Search for the cell housing the specified text and yield its [X, Y] center coordinate. 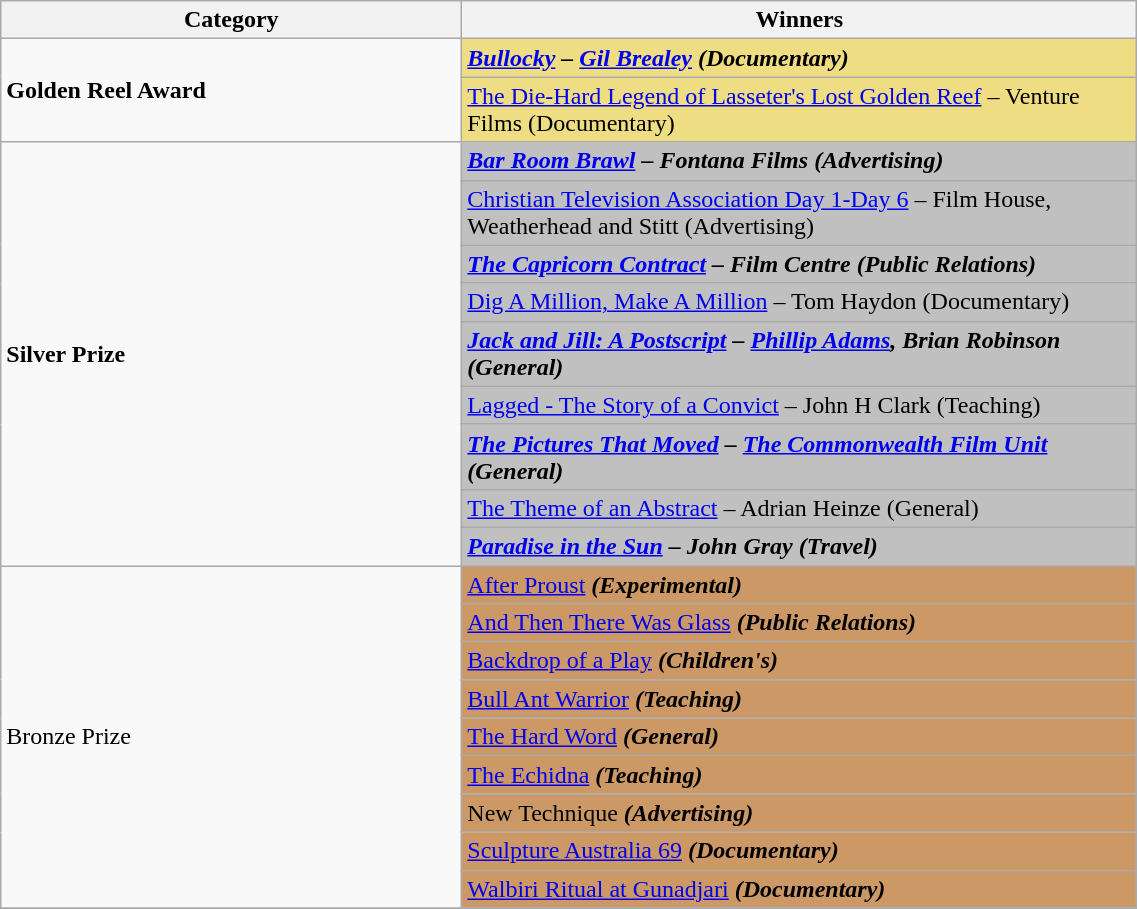
Lagged - The Story of a Convict – John H Clark (Teaching) [800, 405]
The Capricorn Contract – Film Centre (Public Relations) [800, 264]
Bar Room Brawl – Fontana Films (Advertising) [800, 161]
After Proust (Experimental) [800, 585]
Paradise in the Sun – John Gray (Travel) [800, 546]
The Die-Hard Legend of Lasseter's Lost Golden Reef – Venture Films (Documentary) [800, 110]
The Echidna (Teaching) [800, 775]
The Hard Word (General) [800, 737]
Jack and Jill: A Postscript – Phillip Adams, Brian Robinson (General) [800, 354]
New Technique (Advertising) [800, 813]
Walbiri Ritual at Gunadjari (Documentary) [800, 889]
Winners [800, 20]
Sculpture Australia 69 (Documentary) [800, 851]
Golden Reel Award [232, 90]
Backdrop of a Play (Children's) [800, 661]
The Pictures That Moved – The Commonwealth Film Unit (General) [800, 456]
Bullocky – Gil Brealey (Documentary) [800, 58]
And Then There Was Glass (Public Relations) [800, 623]
The Theme of an Abstract – Adrian Heinze (General) [800, 508]
Category [232, 20]
Dig A Million, Make A Million – Tom Haydon (Documentary) [800, 302]
Silver Prize [232, 354]
Christian Television Association Day 1-Day 6 – Film House, Weatherhead and Stitt (Advertising) [800, 212]
Bronze Prize [232, 738]
Bull Ant Warrior (Teaching) [800, 699]
